Return [X, Y] of the center of cell containing provided text 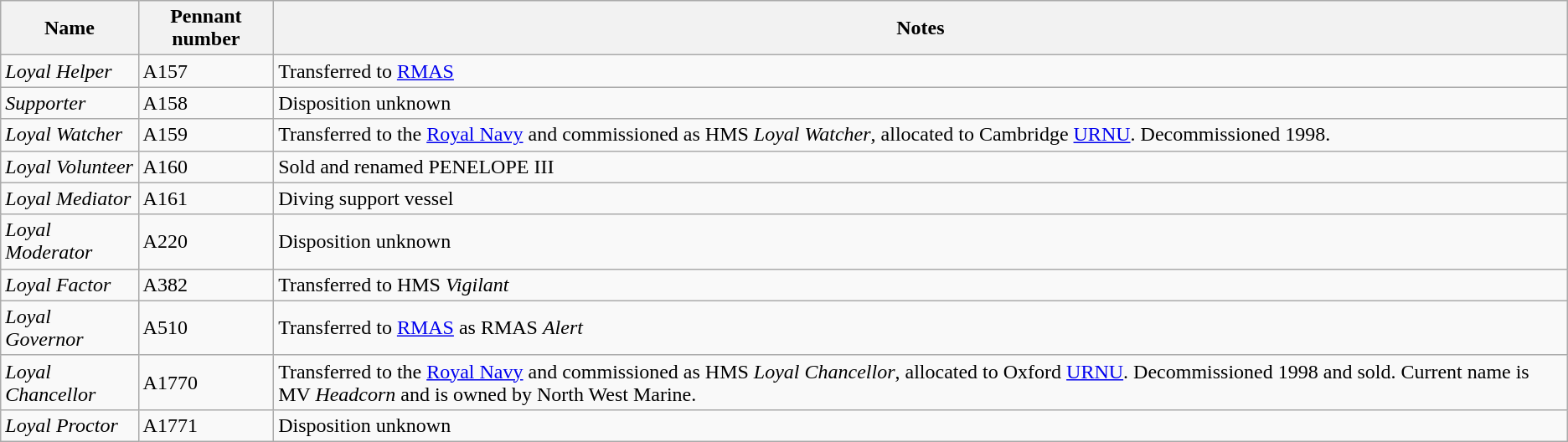
A158 [206, 103]
A157 [206, 71]
Loyal Moderator [70, 241]
Loyal Volunteer [70, 167]
Transferred to HMS Vigilant [921, 285]
Loyal Mediator [70, 198]
Transferred to RMAS as RMAS Alert [921, 328]
Loyal Factor [70, 285]
A159 [206, 135]
Supporter [70, 103]
Name [70, 28]
A382 [206, 285]
Loyal Governor [70, 328]
Notes [921, 28]
A161 [206, 198]
Diving support vessel [921, 198]
Loyal Helper [70, 71]
Loyal Chancellor [70, 382]
A510 [206, 328]
Loyal Proctor [70, 425]
Loyal Watcher [70, 135]
A1770 [206, 382]
Sold and renamed PENELOPE III [921, 167]
Transferred to the Royal Navy and commissioned as HMS Loyal Watcher, allocated to Cambridge URNU. Decommissioned 1998. [921, 135]
Transferred to RMAS [921, 71]
A220 [206, 241]
A1771 [206, 425]
A160 [206, 167]
Pennant number [206, 28]
